Determine the (x, y) coordinate at the center of the cell enclosing the given text.  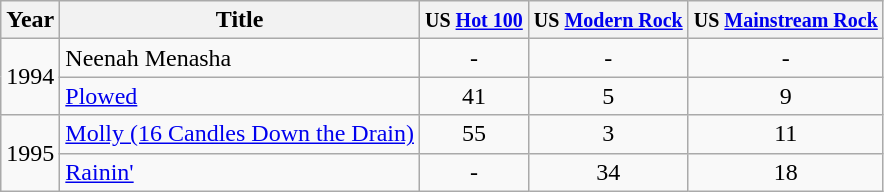
Title (240, 20)
Year (30, 20)
18 (786, 172)
Neenah Menasha (240, 58)
US Mainstream Rock (786, 20)
41 (474, 96)
5 (608, 96)
11 (786, 134)
US Hot 100 (474, 20)
US Modern Rock (608, 20)
3 (608, 134)
Rainin' (240, 172)
Molly (16 Candles Down the Drain) (240, 134)
1995 (30, 153)
34 (608, 172)
1994 (30, 77)
9 (786, 96)
55 (474, 134)
Plowed (240, 96)
